Search for the cell housing the specified text and yield its [X, Y] center coordinate. 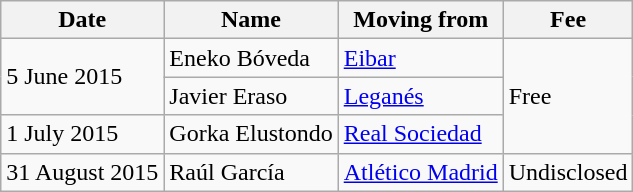
Leganés [420, 96]
5 June 2015 [82, 77]
1 July 2015 [82, 134]
Moving from [420, 20]
31 August 2015 [82, 172]
Undisclosed [568, 172]
Date [82, 20]
Javier Eraso [251, 96]
Eibar [420, 58]
Real Sociedad [420, 134]
Raúl García [251, 172]
Gorka Elustondo [251, 134]
Free [568, 96]
Eneko Bóveda [251, 58]
Atlético Madrid [420, 172]
Name [251, 20]
Fee [568, 20]
